Detect which cell encompasses the target text, then output its [x, y] center coordinate. 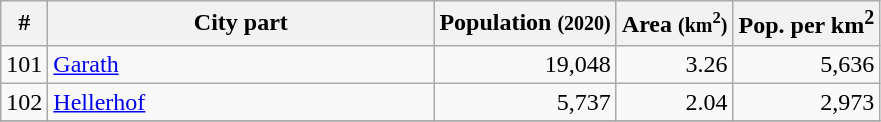
5,737 [525, 102]
102 [24, 102]
19,048 [525, 64]
2,973 [806, 102]
101 [24, 64]
Area (km2) [674, 24]
Hellerhof [241, 102]
2.04 [674, 102]
Population (2020) [525, 24]
Pop. per km2 [806, 24]
City part [241, 24]
Garath [241, 64]
# [24, 24]
5,636 [806, 64]
3.26 [674, 64]
